Locate the cell with the specified text and output its (x, y) center coordinate. 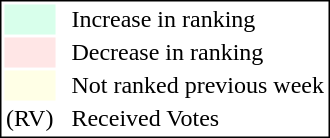
Not ranked previous week (198, 85)
Decrease in ranking (198, 53)
Received Votes (198, 119)
Increase in ranking (198, 19)
(RV) (29, 119)
